Identify which cell holds the provided text, then report its (X, Y) central coordinate. 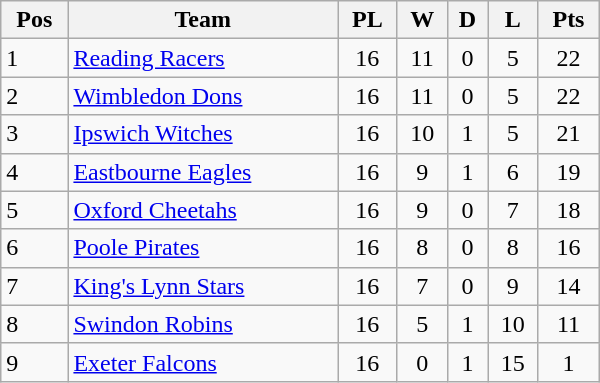
Exeter Falcons (203, 362)
Pos (34, 20)
Team (203, 20)
Eastbourne Eagles (203, 172)
King's Lynn Stars (203, 286)
18 (569, 210)
W (422, 20)
Wimbledon Dons (203, 96)
4 (34, 172)
14 (569, 286)
PL (368, 20)
Swindon Robins (203, 324)
Reading Racers (203, 58)
Oxford Cheetahs (203, 210)
D (468, 20)
3 (34, 134)
L (513, 20)
Ipswich Witches (203, 134)
2 (34, 96)
19 (569, 172)
15 (513, 362)
Poole Pirates (203, 248)
Pts (569, 20)
21 (569, 134)
